For the text-containing cell, return its midpoint in (x, y) coordinate format. 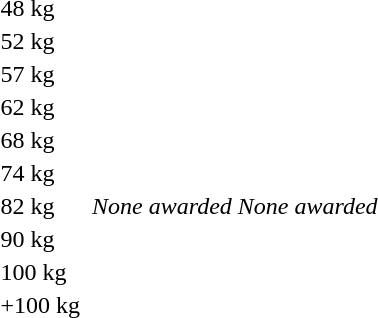
None awarded (162, 206)
